Return the (x, y) coordinate for the center point of the cell that contains the specified text.  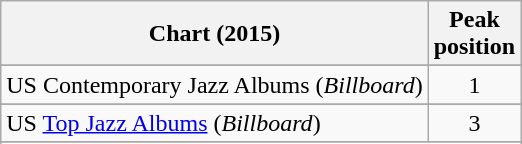
Chart (2015) (214, 34)
1 (474, 85)
3 (474, 123)
Peakposition (474, 34)
US Contemporary Jazz Albums (Billboard) (214, 85)
US Top Jazz Albums (Billboard) (214, 123)
